Provide the [x, y] coordinate of the cell's center where the given text is located.  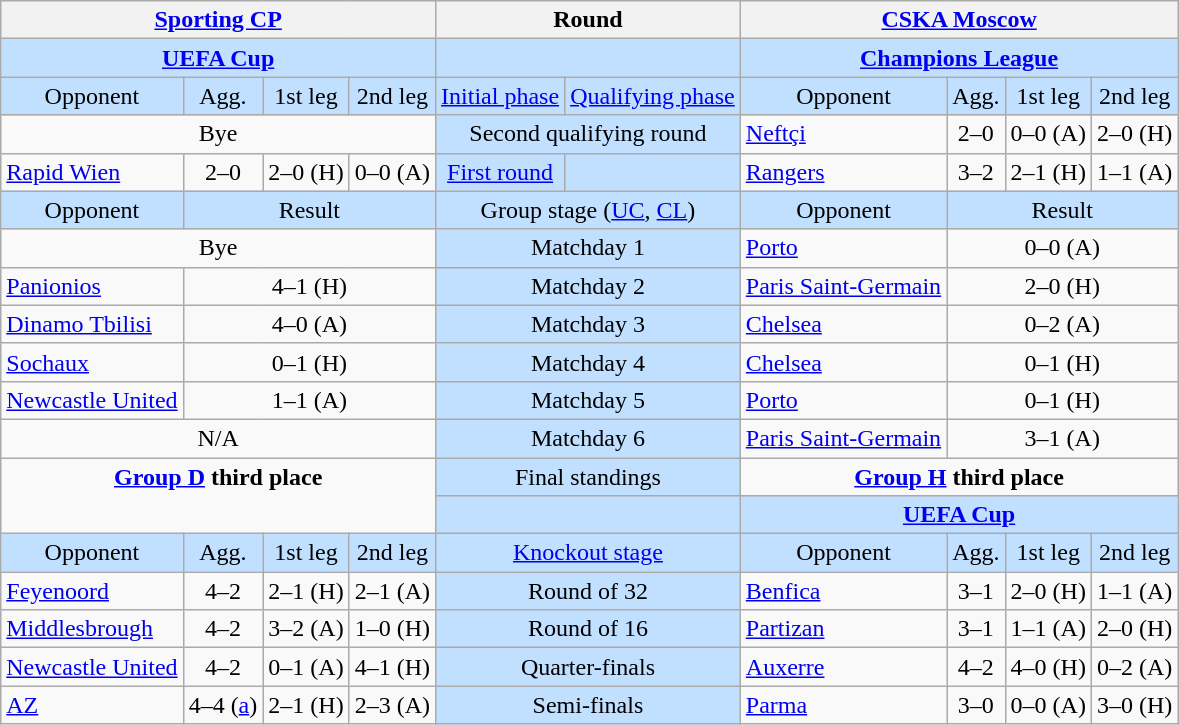
Second qualifying round [588, 134]
CSKA Moscow [959, 20]
Champions League [959, 58]
Parma [843, 705]
Group D third place [218, 496]
Sochaux [92, 362]
Rapid Wien [92, 172]
Partizan [843, 629]
3–1 (A) [1062, 438]
Semi-finals [588, 705]
Quarter-finals [588, 667]
0–1 (A) [306, 667]
3–2 (A) [306, 629]
4–0 (H) [1048, 667]
Matchday 3 [588, 324]
Qualifying phase [653, 96]
3–2 [976, 172]
Initial phase [500, 96]
2–1 (A) [392, 591]
Feyenoord [92, 591]
Knockout stage [588, 553]
2–3 (A) [392, 705]
Middlesbrough [92, 629]
4–4 (a) [223, 705]
4–0 (A) [309, 324]
3–0 (H) [1134, 705]
Matchday 1 [588, 248]
Round [588, 20]
Sporting CP [218, 20]
Matchday 6 [588, 438]
Round of 16 [588, 629]
Round of 32 [588, 591]
3–0 [976, 705]
Matchday 5 [588, 400]
First round [500, 172]
Final standings [588, 477]
Panionios [92, 286]
N/A [218, 438]
Neftçi [843, 134]
1–0 (H) [392, 629]
Group stage (UC, CL) [588, 210]
Matchday 4 [588, 362]
AZ [92, 705]
Rangers [843, 172]
Dinamo Tbilisi [92, 324]
Matchday 2 [588, 286]
Group H third place [959, 477]
Auxerre [843, 667]
Benfica [843, 591]
